Return (X, Y) of the center of cell containing provided text 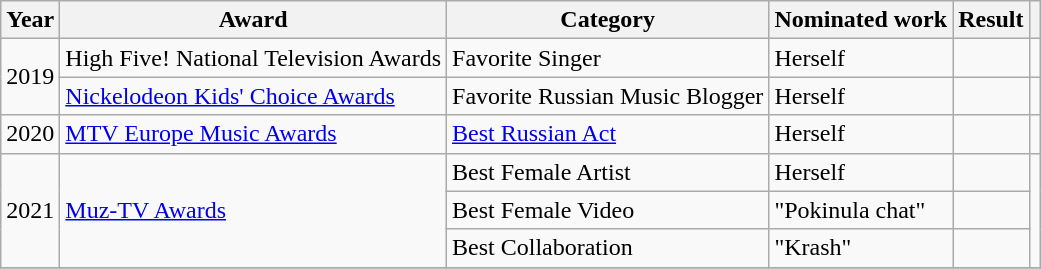
2020 (30, 134)
MTV Europe Music Awards (254, 134)
Best Female Artist (608, 172)
"Pokinula chat" (861, 210)
Best Collaboration (608, 248)
Nominated work (861, 20)
2019 (30, 77)
Favorite Russian Music Blogger (608, 96)
Nickelodeon Kids' Choice Awards (254, 96)
"Krash" (861, 248)
Best Female Video (608, 210)
2021 (30, 210)
Category (608, 20)
Muz-TV Awards (254, 210)
Year (30, 20)
Best Russian Act (608, 134)
Award (254, 20)
High Five! National Television Awards (254, 58)
Favorite Singer (608, 58)
Result (991, 20)
